Identify which cell holds the provided text, then report its [x, y] central coordinate. 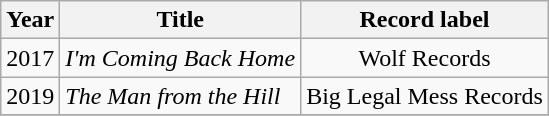
2017 [30, 58]
Year [30, 20]
Wolf Records [425, 58]
I'm Coming Back Home [180, 58]
2019 [30, 96]
Title [180, 20]
The Man from the Hill [180, 96]
Record label [425, 20]
Big Legal Mess Records [425, 96]
